Return the (x, y) coordinate for the center point of the cell that contains the specified text.  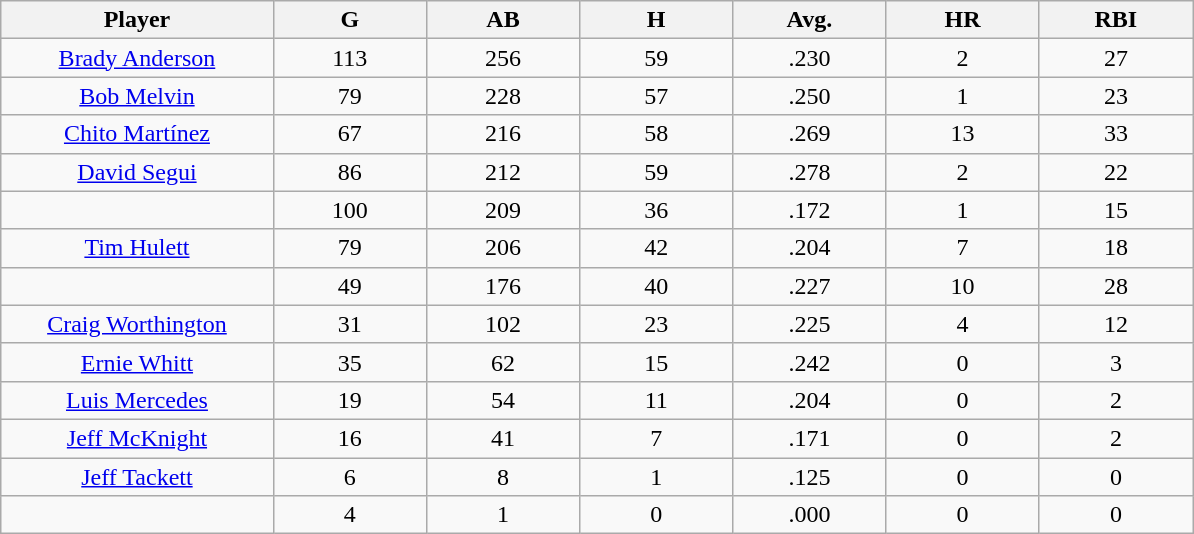
206 (502, 248)
Ernie Whitt (137, 362)
41 (502, 438)
HR (962, 20)
.000 (810, 515)
49 (350, 286)
H (656, 20)
35 (350, 362)
67 (350, 134)
Brady Anderson (137, 58)
10 (962, 286)
Luis Mercedes (137, 400)
176 (502, 286)
16 (350, 438)
209 (502, 210)
Bob Melvin (137, 96)
.225 (810, 324)
Jeff Tackett (137, 477)
.242 (810, 362)
256 (502, 58)
Chito Martínez (137, 134)
David Segui (137, 172)
Tim Hulett (137, 248)
Player (137, 20)
62 (502, 362)
3 (1116, 362)
.227 (810, 286)
40 (656, 286)
.269 (810, 134)
36 (656, 210)
G (350, 20)
Craig Worthington (137, 324)
18 (1116, 248)
33 (1116, 134)
27 (1116, 58)
216 (502, 134)
57 (656, 96)
RBI (1116, 20)
AB (502, 20)
19 (350, 400)
Avg. (810, 20)
102 (502, 324)
113 (350, 58)
228 (502, 96)
.171 (810, 438)
6 (350, 477)
11 (656, 400)
.172 (810, 210)
22 (1116, 172)
.230 (810, 58)
.125 (810, 477)
31 (350, 324)
28 (1116, 286)
212 (502, 172)
13 (962, 134)
42 (656, 248)
8 (502, 477)
58 (656, 134)
54 (502, 400)
12 (1116, 324)
.250 (810, 96)
100 (350, 210)
86 (350, 172)
.278 (810, 172)
Jeff McKnight (137, 438)
